Output the (X, Y) coordinate of the center of the cell containing the given text.  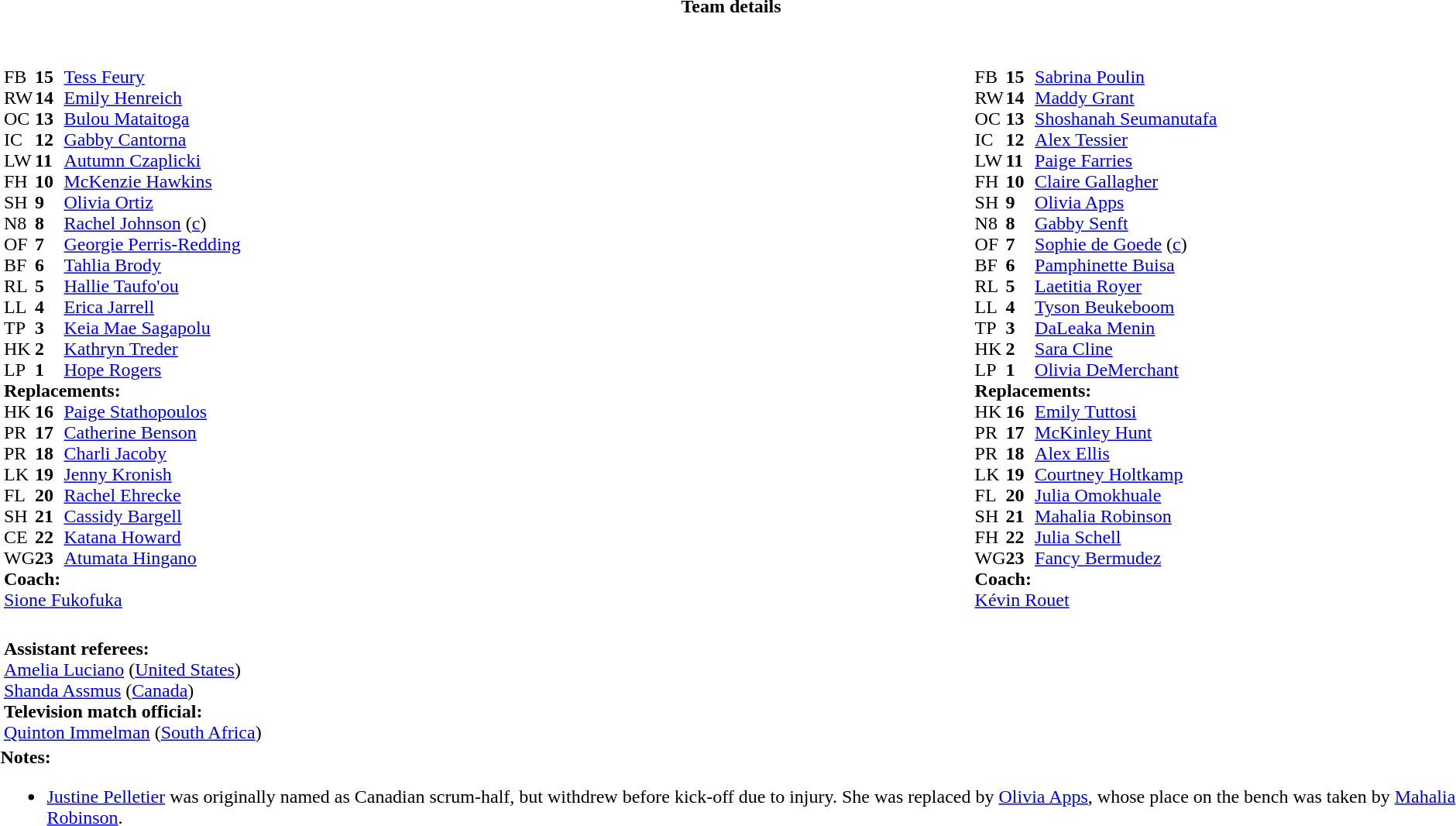
Claire Gallagher (1126, 181)
Sione Fukofuka (122, 600)
Tahlia Brody (152, 265)
Alex Ellis (1126, 454)
Kathryn Treder (152, 349)
DaLeaka Menin (1126, 329)
Olivia Apps (1126, 203)
Paige Farries (1126, 161)
Olivia Ortiz (152, 203)
Catherine Benson (152, 432)
Katana Howard (152, 538)
Rachel Johnson (c) (152, 223)
Gabby Cantorna (152, 139)
Paige Stathopoulos (152, 412)
Maddy Grant (1126, 98)
Sara Cline (1126, 349)
Charli Jacoby (152, 454)
Autumn Czaplicki (152, 161)
Sophie de Goede (c) (1126, 245)
McKinley Hunt (1126, 432)
Erica Jarrell (152, 307)
Shoshanah Seumanutafa (1126, 119)
Julia Schell (1126, 538)
Keia Mae Sagapolu (152, 329)
Tyson Beukeboom (1126, 307)
Courtney Holtkamp (1126, 474)
Alex Tessier (1126, 139)
Tess Feury (152, 77)
Mahalia Robinson (1126, 516)
Julia Omokhuale (1126, 496)
Pamphinette Buisa (1126, 265)
Cassidy Bargell (152, 516)
Laetitia Royer (1126, 287)
Kévin Rouet (1097, 600)
Emily Henreich (152, 98)
Hope Rogers (152, 370)
Hallie Taufo'ou (152, 287)
Sabrina Poulin (1126, 77)
Rachel Ehrecke (152, 496)
Bulou Mataitoga (152, 119)
Gabby Senft (1126, 223)
McKenzie Hawkins (152, 181)
Atumata Hingano (152, 558)
CE (19, 538)
Georgie Perris-Redding (152, 245)
Olivia DeMerchant (1126, 370)
Emily Tuttosi (1126, 412)
Jenny Kronish (152, 474)
Fancy Bermudez (1126, 558)
